Locate the cell with the specified text and output its [X, Y] center coordinate. 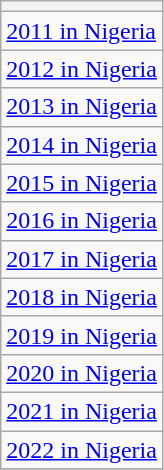
2011 in Nigeria [82, 31]
2019 in Nigeria [82, 335]
2022 in Nigeria [82, 449]
2015 in Nigeria [82, 183]
2014 in Nigeria [82, 145]
2016 in Nigeria [82, 221]
2021 in Nigeria [82, 411]
2013 in Nigeria [82, 107]
2012 in Nigeria [82, 69]
2020 in Nigeria [82, 373]
2017 in Nigeria [82, 259]
2018 in Nigeria [82, 297]
